Provide the (X, Y) coordinate of the cell's center where the given text is located.  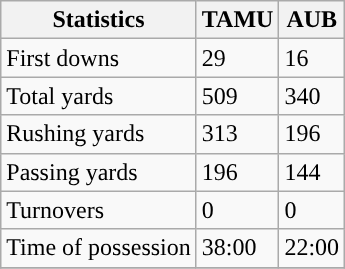
22:00 (312, 248)
Statistics (99, 20)
TAMU (238, 20)
Time of possession (99, 248)
509 (238, 96)
Rushing yards (99, 134)
Turnovers (99, 210)
313 (238, 134)
29 (238, 58)
Passing yards (99, 172)
AUB (312, 20)
Total yards (99, 96)
340 (312, 96)
144 (312, 172)
First downs (99, 58)
38:00 (238, 248)
16 (312, 58)
